Output the [x, y] coordinate of the center of the cell containing the given text.  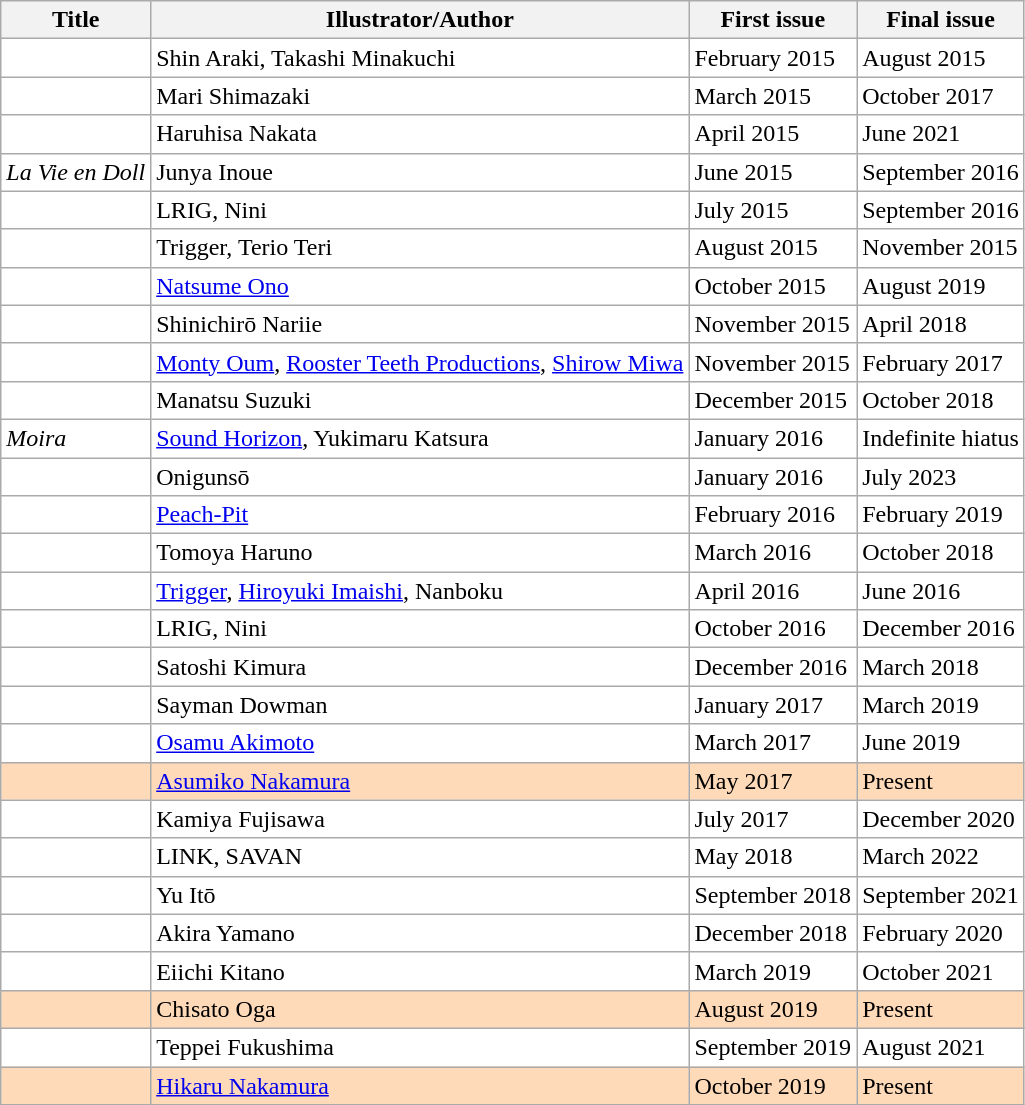
Illustrator/Author [420, 20]
February 2020 [941, 933]
Chisato Oga [420, 1009]
Akira Yamano [420, 933]
February 2015 [773, 58]
February 2017 [941, 362]
Hikaru Nakamura [420, 1085]
September 2021 [941, 895]
April 2016 [773, 591]
July 2017 [773, 819]
July 2023 [941, 477]
October 2016 [773, 629]
LINK, SAVAN [420, 857]
Manatsu Suzuki [420, 400]
Haruhisa Nakata [420, 134]
October 2015 [773, 286]
Shin Araki, Takashi Minakuchi [420, 58]
Monty Oum, Rooster Teeth Productions, Shirow Miwa [420, 362]
Shinichirō Nariie [420, 324]
Osamu Akimoto [420, 743]
Trigger, Hiroyuki Imaishi, Nanboku [420, 591]
La Vie en Doll [76, 172]
January 2017 [773, 705]
Trigger, Terio Teri [420, 248]
March 2016 [773, 553]
Satoshi Kimura [420, 667]
March 2022 [941, 857]
June 2021 [941, 134]
Tomoya Haruno [420, 553]
Junya Inoue [420, 172]
October 2017 [941, 96]
September 2019 [773, 1047]
September 2018 [773, 895]
March 2017 [773, 743]
Eiichi Kitano [420, 971]
April 2018 [941, 324]
Natsume Ono [420, 286]
August 2021 [941, 1047]
Asumiko Nakamura [420, 781]
February 2016 [773, 515]
April 2015 [773, 134]
December 2015 [773, 400]
March 2018 [941, 667]
Mari Shimazaki [420, 96]
Moira [76, 438]
Yu Itō [420, 895]
Indefinite hiatus [941, 438]
Sayman Dowman [420, 705]
Sound Horizon, Yukimaru Katsura [420, 438]
Peach-Pit [420, 515]
June 2019 [941, 743]
June 2015 [773, 172]
June 2016 [941, 591]
First issue [773, 20]
February 2019 [941, 515]
October 2021 [941, 971]
Final issue [941, 20]
Teppei Fukushima [420, 1047]
December 2018 [773, 933]
December 2020 [941, 819]
Title [76, 20]
October 2019 [773, 1085]
Onigunsō [420, 477]
March 2015 [773, 96]
Kamiya Fujisawa [420, 819]
July 2015 [773, 210]
May 2018 [773, 857]
May 2017 [773, 781]
